Capture the cell that displays the provided text and extract its [X, Y] central coordinate. 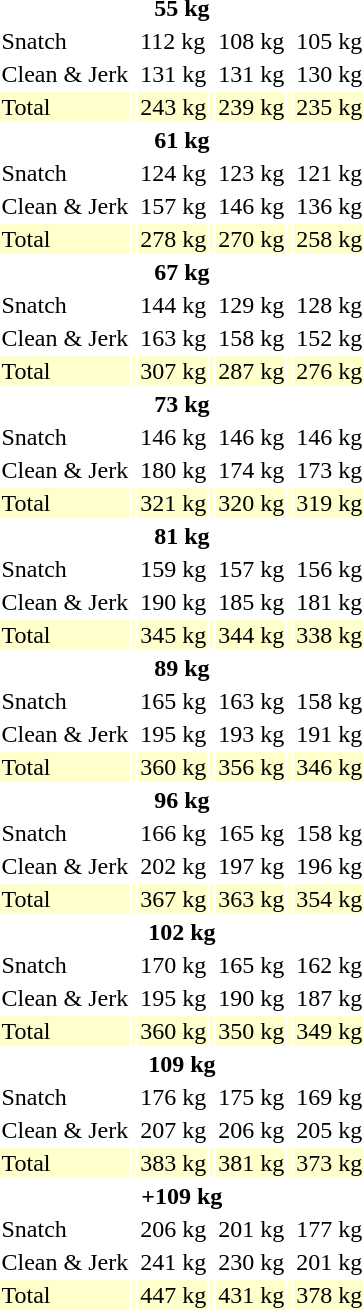
287 kg [252, 371]
431 kg [252, 1295]
201 kg [252, 1229]
307 kg [174, 371]
278 kg [174, 239]
241 kg [174, 1262]
243 kg [174, 107]
108 kg [252, 41]
207 kg [174, 1130]
129 kg [252, 305]
123 kg [252, 173]
321 kg [174, 503]
158 kg [252, 338]
175 kg [252, 1097]
112 kg [174, 41]
159 kg [174, 569]
345 kg [174, 635]
144 kg [174, 305]
230 kg [252, 1262]
176 kg [174, 1097]
344 kg [252, 635]
193 kg [252, 734]
320 kg [252, 503]
381 kg [252, 1163]
166 kg [174, 833]
363 kg [252, 899]
367 kg [174, 899]
270 kg [252, 239]
202 kg [174, 866]
185 kg [252, 602]
180 kg [174, 470]
174 kg [252, 470]
197 kg [252, 866]
170 kg [174, 965]
350 kg [252, 1031]
356 kg [252, 767]
239 kg [252, 107]
124 kg [174, 173]
383 kg [174, 1163]
447 kg [174, 1295]
